For the text-containing cell, return its midpoint in [x, y] coordinate format. 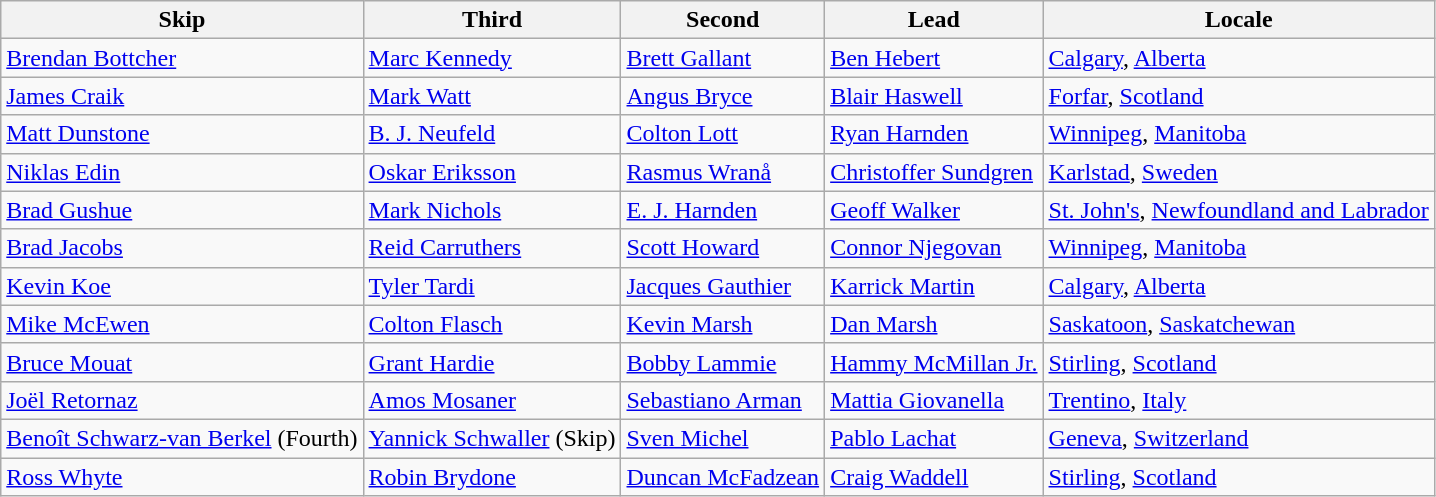
Angus Bryce [723, 96]
Connor Njegovan [934, 248]
B. J. Neufeld [492, 134]
Reid Carruthers [492, 248]
Joël Retornaz [182, 400]
Ryan Harnden [934, 134]
Blair Haswell [934, 96]
Geneva, Switzerland [1238, 438]
Grant Hardie [492, 362]
Jacques Gauthier [723, 286]
Tyler Tardi [492, 286]
Mattia Giovanella [934, 400]
Colton Lott [723, 134]
James Craik [182, 96]
Niklas Edin [182, 172]
Kevin Marsh [723, 324]
Geoff Walker [934, 210]
Bruce Mouat [182, 362]
Robin Brydone [492, 477]
Karlstad, Sweden [1238, 172]
Oskar Eriksson [492, 172]
Brad Gushue [182, 210]
Mark Nichols [492, 210]
Yannick Schwaller (Skip) [492, 438]
St. John's, Newfoundland and Labrador [1238, 210]
Skip [182, 20]
Christoffer Sundgren [934, 172]
Forfar, Scotland [1238, 96]
Scott Howard [723, 248]
Craig Waddell [934, 477]
Sven Michel [723, 438]
E. J. Harnden [723, 210]
Third [492, 20]
Ross Whyte [182, 477]
Marc Kennedy [492, 58]
Sebastiano Arman [723, 400]
Saskatoon, Saskatchewan [1238, 324]
Hammy McMillan Jr. [934, 362]
Kevin Koe [182, 286]
Locale [1238, 20]
Lead [934, 20]
Ben Hebert [934, 58]
Amos Mosaner [492, 400]
Trentino, Italy [1238, 400]
Pablo Lachat [934, 438]
Brendan Bottcher [182, 58]
Dan Marsh [934, 324]
Colton Flasch [492, 324]
Mark Watt [492, 96]
Matt Dunstone [182, 134]
Benoît Schwarz-van Berkel (Fourth) [182, 438]
Rasmus Wranå [723, 172]
Brad Jacobs [182, 248]
Mike McEwen [182, 324]
Brett Gallant [723, 58]
Karrick Martin [934, 286]
Second [723, 20]
Bobby Lammie [723, 362]
Duncan McFadzean [723, 477]
